Provide the [X, Y] coordinate of the cell's center where the given text is located.  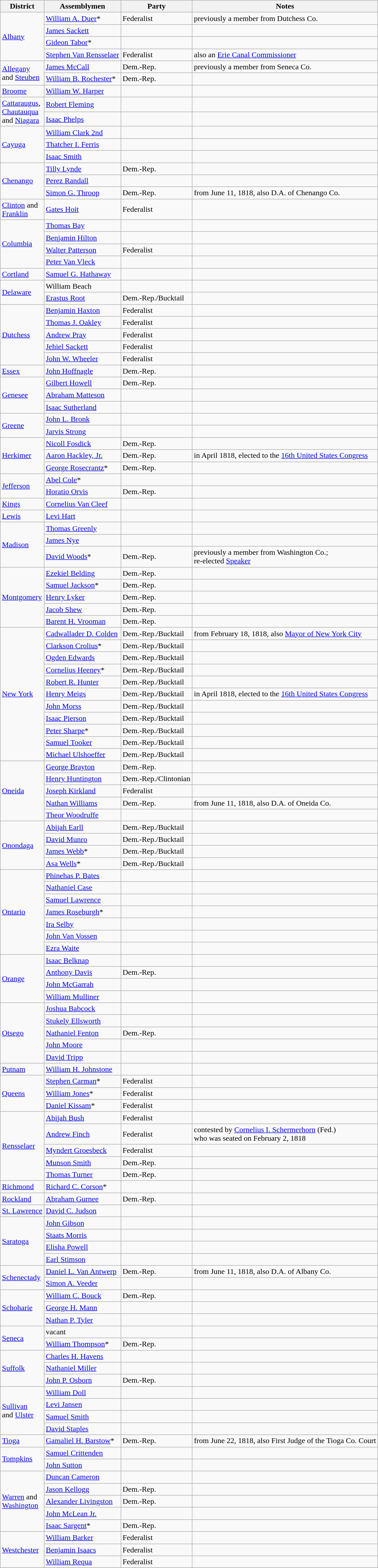
Broome [22, 91]
also an Erie Canal Commissioner [285, 55]
previously a member from Washington Co.; re-elected Speaker [285, 556]
Stephen Carman* [82, 1081]
Herkimer [22, 456]
George Rosecrantz* [82, 468]
Perez Randall [82, 181]
Thatcher I. Ferris [82, 144]
John McLean Jr. [82, 1513]
James Sackett [82, 31]
Joshua Babcock [82, 1009]
David Munro [82, 839]
Isaac Sargent* [82, 1525]
Jefferson [22, 486]
Gilbert Howell [82, 383]
John W. Wheeler [82, 359]
previously a member from Dutchess Co. [285, 18]
vacant [82, 1332]
Gates Hoit [82, 209]
from June 11, 1818, also D.A. of Chenango Co. [285, 193]
Levi Jansen [82, 1405]
Thomas J. Oakley [82, 322]
Staats Morris [82, 1235]
Aaron Hackley, Jr. [82, 456]
Barent H. Vrooman [82, 622]
William Thompson* [82, 1344]
Otsego [22, 1033]
Isaac Phelps [82, 119]
Daniel L. Van Antwerp [82, 1271]
Samuel Tooker [82, 742]
Henry Huntington [82, 779]
Henry Lyker [82, 597]
Peter Van Vleck [82, 262]
from February 18, 1818, also Mayor of New York City [285, 634]
Rensselaer [22, 1146]
Richmond [22, 1187]
Albany [22, 37]
Ogden Edwards [82, 658]
Dutchess [22, 334]
David Staples [82, 1429]
Cornelius Van Cleef [82, 504]
Sullivan and Ulster [22, 1411]
Horatio Orvis [82, 492]
Simon A. Veeder [82, 1283]
William W. Harper [82, 91]
Samuel Crittenden [82, 1453]
Stukely Ellsworth [82, 1021]
Anthony Davis [82, 973]
Nathaniel Case [82, 888]
Stephen Van Rensselaer [82, 55]
from June 11, 1818, also D.A. of Oneida Co. [285, 803]
District [22, 6]
Samuel Jackson* [82, 585]
George Brayton [82, 767]
David Woods* [82, 556]
William C. Bouck [82, 1296]
Gamaliel H. Barstow* [82, 1441]
William Jones* [82, 1093]
Benjamin Haxton [82, 310]
James Webb* [82, 851]
previously a member from Seneca Co. [285, 67]
Essex [22, 371]
Cornelius Heeney* [82, 670]
Onondaga [22, 845]
Samuel Smith [82, 1417]
Lewis [22, 516]
William Barker [82, 1537]
Clinton and Franklin [22, 209]
John L. Bronk [82, 419]
John Gibson [82, 1223]
James Nye [82, 540]
William Beach [82, 286]
Joseph Kirkland [82, 791]
Westchester [22, 1550]
Earl Stimson [82, 1259]
James Roseburgh* [82, 912]
Andrew Pray [82, 334]
Robert Fleming [82, 104]
Seneca [22, 1338]
John Van Vossen [82, 936]
William A. Duer* [82, 18]
Isaac Belknap [82, 960]
Tilly Lynde [82, 169]
William Doll [82, 1393]
Jason Kellogg [82, 1489]
Montgomery [22, 597]
Benjamin Hilton [82, 238]
Saratoga [22, 1241]
Madison [22, 544]
Peter Sharpe* [82, 730]
Nathaniel Miller [82, 1368]
John Morss [82, 706]
William B. Rochester* [82, 79]
Cadwallader D. Colden [82, 634]
Nathaniel Fenton [82, 1033]
Isaac Smith [82, 156]
Michael Ulshoeffer [82, 754]
Isaac Pierson [82, 718]
Orange [22, 979]
William Requa [82, 1562]
Alexander Livingston [82, 1501]
Abijah Earll [82, 827]
Warren and Washington [22, 1501]
William H. Johnstone [82, 1069]
Suffolk [22, 1368]
St. Lawrence [22, 1211]
Samuel G. Hathaway [82, 274]
Thomas Bay [82, 226]
Queens [22, 1093]
John P. Osborn [82, 1380]
Ezra Waite [82, 948]
Oneida [22, 791]
New York [22, 694]
David Tripp [82, 1057]
Jehiel Sackett [82, 347]
Columbia [22, 244]
Duncan Cameron [82, 1477]
Munson Smith [82, 1163]
Robert R. Hunter [82, 682]
Theor Woodruffe [82, 815]
Richard C. Corson* [82, 1187]
Assemblymen [82, 6]
Genesee [22, 395]
Dem.-Rep./Clintonian [157, 779]
Tompkins [22, 1459]
John Sutton [82, 1465]
William Mulliner [82, 997]
Jarvis Strong [82, 431]
Gideon Tabor* [82, 43]
Isaac Sutherland [82, 407]
Party [157, 6]
Phinehas P. Bates [82, 876]
George H. Mann [82, 1308]
Nathan Williams [82, 803]
Daniel Kissam* [82, 1105]
Ontario [22, 912]
Kings [22, 504]
Elisha Powell [82, 1247]
Walter Patterson [82, 250]
Charles H. Havens [82, 1356]
Greene [22, 425]
James McCall [82, 67]
Allegany and Steuben [22, 73]
from June 11, 1818, also D.A. of Albany Co. [285, 1271]
Notes [285, 6]
Schoharie [22, 1308]
Thomas Turner [82, 1175]
John Hoffnagle [82, 371]
Henry Meigs [82, 694]
Cattaraugus, Chautauqua and Niagara [22, 112]
Clarkson Crolius* [82, 646]
Cayuga [22, 144]
Andrew Finch [82, 1134]
Ezekiel Belding [82, 573]
Simon G. Throop [82, 193]
Ira Selby [82, 924]
Tioga [22, 1441]
Putnam [22, 1069]
Abraham Gurnee [82, 1199]
Abijah Bush [82, 1118]
Abraham Matteson [82, 395]
Samuel Lawrence [82, 900]
John Moore [82, 1045]
Benjamin Isaacs [82, 1550]
Cortland [22, 274]
Levi Hart [82, 516]
Rockland [22, 1199]
contested by Cornelius I. Schermerhorn (Fed.) who was seated on February 2, 1818 [285, 1134]
Nathan P. Tyler [82, 1320]
David C. Judson [82, 1211]
John McGarrah [82, 985]
William Clark 2nd [82, 132]
Erastus Root [82, 298]
Schenectady [22, 1277]
Nicoll Fosdick [82, 444]
Chenango [22, 181]
Myndert Groesbeck [82, 1150]
Jacob Shew [82, 609]
Thomas Greenly [82, 528]
Asa Wells* [82, 863]
from June 22, 1818, also First Judge of the Tioga Co. Court [285, 1441]
Delaware [22, 292]
Abel Cole* [82, 480]
